Output the [X, Y] coordinate of the center of the cell containing the given text.  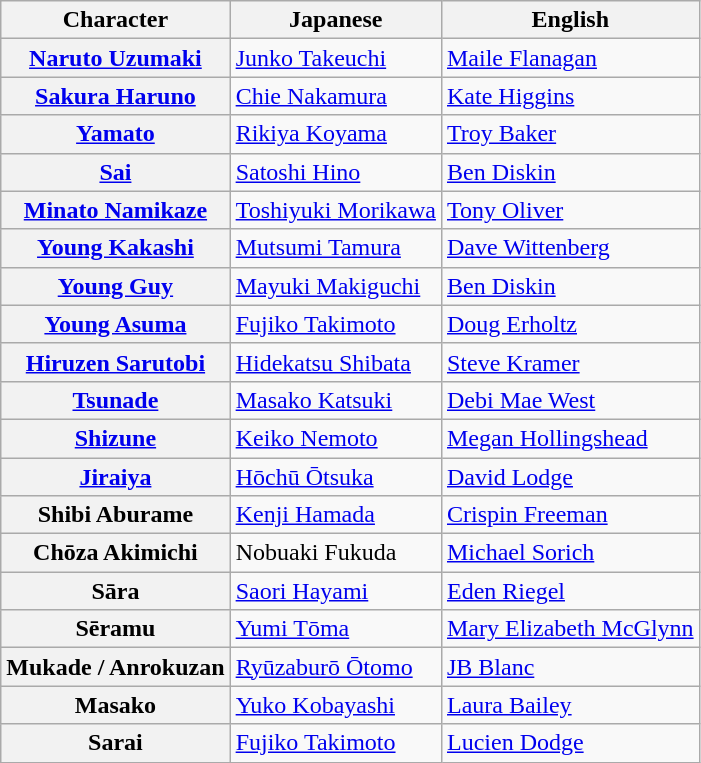
Sāra [116, 591]
Jiraiya [116, 477]
Minato Namikaze [116, 210]
Toshiyuki Morikawa [336, 210]
David Lodge [570, 477]
Tsunade [116, 400]
Masako Katsuki [336, 400]
Yuko Kobayashi [336, 705]
Sakura Haruno [116, 96]
Mutsumi Tamura [336, 248]
Shibi Aburame [116, 515]
Nobuaki Fukuda [336, 553]
English [570, 20]
Yumi Tōma [336, 629]
Saori Hayami [336, 591]
Rikiya Koyama [336, 134]
Mayuki Makiguchi [336, 286]
Hidekatsu Shibata [336, 362]
Debi Mae West [570, 400]
Kenji Hamada [336, 515]
Maile Flanagan [570, 58]
Steve Kramer [570, 362]
Hiruzen Sarutobi [116, 362]
Young Asuma [116, 324]
Sēramu [116, 629]
Junko Takeuchi [336, 58]
Chie Nakamura [336, 96]
Crispin Freeman [570, 515]
Laura Bailey [570, 705]
Sarai [116, 743]
Satoshi Hino [336, 172]
Hōchū Ōtsuka [336, 477]
Character [116, 20]
Masako [116, 705]
Eden Riegel [570, 591]
Megan Hollingshead [570, 438]
Mary Elizabeth McGlynn [570, 629]
Doug Erholtz [570, 324]
Chōza Akimichi [116, 553]
Sai [116, 172]
JB Blanc [570, 667]
Troy Baker [570, 134]
Japanese [336, 20]
Ryūzaburō Ōtomo [336, 667]
Lucien Dodge [570, 743]
Dave Wittenberg [570, 248]
Young Guy [116, 286]
Keiko Nemoto [336, 438]
Michael Sorich [570, 553]
Naruto Uzumaki [116, 58]
Mukade / Anrokuzan [116, 667]
Kate Higgins [570, 96]
Shizune [116, 438]
Tony Oliver [570, 210]
Young Kakashi [116, 248]
Yamato [116, 134]
